Return the (x, y) coordinate for the center point of the cell that contains the specified text.  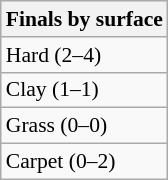
Clay (1–1) (84, 90)
Hard (2–4) (84, 55)
Finals by surface (84, 19)
Grass (0–0) (84, 126)
Carpet (0–2) (84, 162)
